Identify which cell holds the provided text, then report its [X, Y] central coordinate. 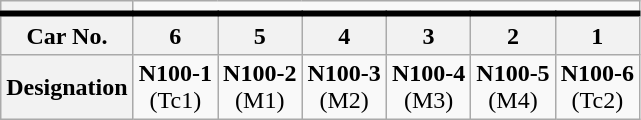
2 [513, 34]
N100-6(Tc2) [597, 86]
Designation [67, 86]
3 [428, 34]
6 [175, 34]
N100-3(M2) [344, 86]
Car No. [67, 34]
4 [344, 34]
5 [260, 34]
N100-2(M1) [260, 86]
1 [597, 34]
N100-5(M4) [513, 86]
N100-1(Tc1) [175, 86]
N100-4(M3) [428, 86]
